Find where the given text appears and provide that cell's center as [X, Y] coordinate. 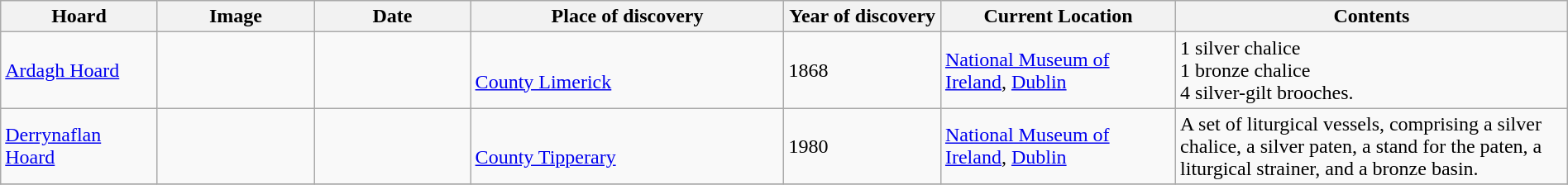
Image [235, 17]
County Tipperary [627, 146]
Year of discovery [862, 17]
A set of liturgical vessels, comprising a silver chalice, a silver paten, a stand for the paten, a liturgical strainer, and a bronze basin. [1372, 146]
Place of discovery [627, 17]
Derrynaflan Hoard [79, 146]
Date [392, 17]
County Limerick [627, 70]
Current Location [1058, 17]
1 silver chalice1 bronze chalice4 silver-gilt brooches. [1372, 70]
Ardagh Hoard [79, 70]
Hoard [79, 17]
1980 [862, 146]
Contents [1372, 17]
1868 [862, 70]
